Return (x, y) of the center of cell containing provided text 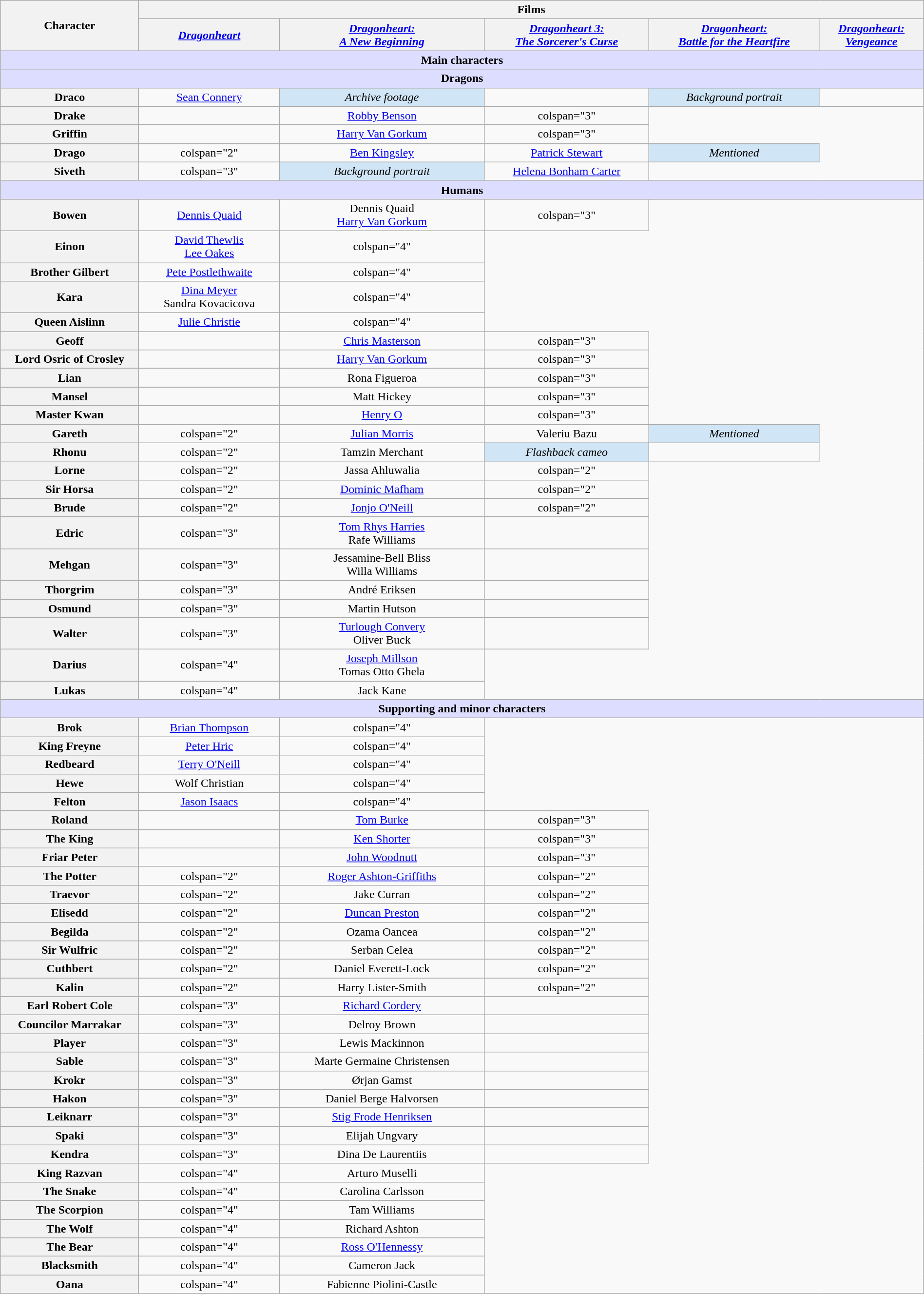
Sable (70, 1061)
Martin Hutson (382, 608)
Draco (70, 97)
Main characters (462, 60)
Ben Kingsley (382, 153)
The Snake (70, 1191)
Duncan Preston (382, 913)
Dragons (462, 78)
Master Kwan (70, 415)
Lewis Mackinnon (382, 1043)
Ross O'Hennessy (382, 1247)
Richard Cordery (382, 1006)
Ken Shorter (382, 839)
Dennis Quaid (210, 215)
Hewe (70, 783)
Ørjan Gamst (382, 1080)
Pete Postlethwaite (210, 272)
Brude (70, 508)
King Razvan (70, 1173)
Oana (70, 1284)
Queen Aislinn (70, 322)
Rhonu (70, 452)
Traevor (70, 894)
Redbeard (70, 765)
Turlough ConveryOliver Buck (382, 634)
Dina De Laurentiis (382, 1154)
Brother Gilbert (70, 272)
Begilda (70, 932)
Matt Hickey (382, 396)
Lorne (70, 471)
Delroy Brown (382, 1024)
Osmund (70, 608)
Drake (70, 116)
Richard Ashton (382, 1228)
Humans (462, 190)
Lukas (70, 690)
Jassa Ahluwalia (382, 471)
Brian Thompson (210, 727)
Lord Osric of Crosley (70, 359)
Tamzin Merchant (382, 452)
Sir Wulfric (70, 950)
Tam Williams (382, 1210)
Geoff (70, 341)
Arturo Muselli (382, 1173)
Sir Horsa (70, 489)
Friar Peter (70, 857)
Edric (70, 532)
Supporting and minor characters (462, 709)
Marte Germaine Christensen (382, 1061)
Mehgan (70, 565)
Felton (70, 802)
Elisedd (70, 913)
Henry O (382, 415)
Julie Christie (210, 322)
Fabienne Piolini-Castle (382, 1284)
Dennis QuaidHarry Van Gorkum (382, 215)
Bowen (70, 215)
Earl Robert Cole (70, 1006)
Character (70, 25)
Roland (70, 820)
The Scorpion (70, 1210)
André Eriksen (382, 589)
Dragonheart: Vengeance (871, 35)
Jason Isaacs (210, 802)
Dragonheart 3: The Sorcerer's Curse (567, 35)
King Freyne (70, 746)
Kara (70, 297)
Rona Figueroa (382, 378)
Daniel Everett-Lock (382, 969)
Robby Benson (382, 116)
Griffin (70, 134)
Hakon (70, 1098)
Dragonheart (210, 35)
Cameron Jack (382, 1266)
Terry O'Neill (210, 765)
John Woodnutt (382, 857)
Mansel (70, 396)
The Wolf (70, 1228)
Helena Bonham Carter (567, 171)
Dragonheart: A New Beginning (382, 35)
Elijah Ungvary (382, 1136)
Jessamine-Bell BlissWilla Williams (382, 565)
Archive footage (382, 97)
Jack Kane (382, 690)
Dominic Mafham (382, 489)
Stig Frode Henriksen (382, 1117)
Jonjo O'Neill (382, 508)
Roger Ashton-Griffiths (382, 876)
Councilor Marrakar (70, 1024)
Harry Lister-Smith (382, 987)
Serban Celea (382, 950)
Spaki (70, 1136)
Carolina Carlsson (382, 1191)
Einon (70, 247)
Darius (70, 665)
Brok (70, 727)
Joseph MillsonTomas Otto Ghela (382, 665)
The Bear (70, 1247)
The King (70, 839)
Walter (70, 634)
Flashback cameo (567, 452)
Patrick Stewart (567, 153)
Dragonheart: Battle for the Heartfire (734, 35)
Tom Rhys HarriesRafe Williams (382, 532)
Leiknarr (70, 1117)
Chris Masterson (382, 341)
Films (531, 10)
Siveth (70, 171)
Gareth (70, 433)
Krokr (70, 1080)
Thorgrim (70, 589)
Jake Curran (382, 894)
Player (70, 1043)
Peter Hric (210, 746)
Blacksmith (70, 1266)
Daniel Berge Halvorsen (382, 1098)
Kendra (70, 1154)
David ThewlisLee Oakes (210, 247)
Julian Morris (382, 433)
Ozama Oancea (382, 932)
Cuthbert (70, 969)
Tom Burke (382, 820)
The Potter (70, 876)
Kalin (70, 987)
Valeriu Bazu (567, 433)
Drago (70, 153)
Wolf Christian (210, 783)
Sean Connery (210, 97)
Dina MeyerSandra Kovacicova (210, 297)
Lian (70, 378)
